Extract the [x, y] coordinate from the center of the cell holding the provided text.  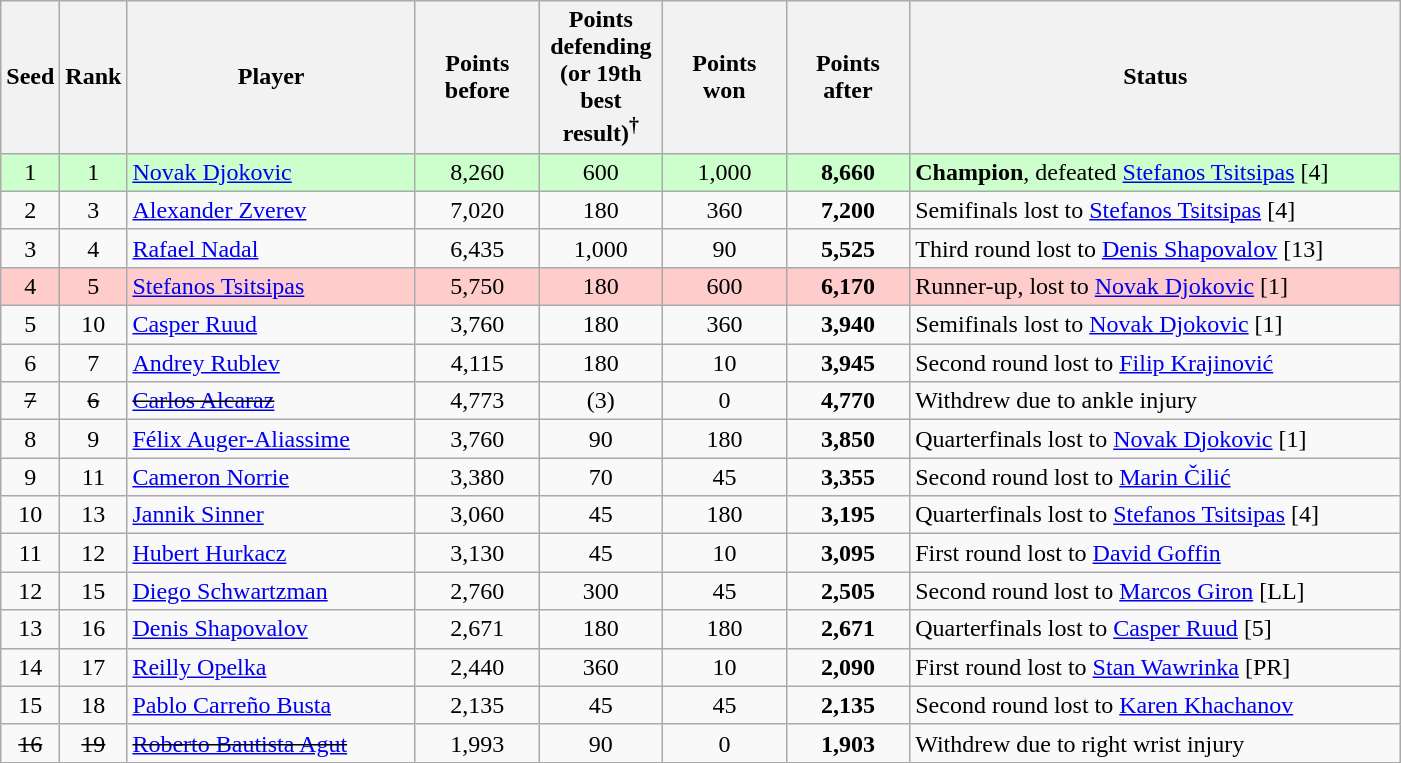
4,773 [477, 401]
8,660 [848, 172]
2,090 [848, 667]
Third round lost to Denis Shapovalov [13] [1156, 248]
3,940 [848, 325]
(3) [601, 401]
Seed [30, 78]
17 [94, 667]
Points after [848, 78]
8,260 [477, 172]
2 [30, 210]
Runner-up, lost to Novak Djokovic [1] [1156, 286]
5,525 [848, 248]
70 [601, 477]
Quarterfinals lost to Novak Djokovic [1] [1156, 439]
Rafael Nadal [272, 248]
Carlos Alcaraz [272, 401]
Withdrew due to ankle injury [1156, 401]
8 [30, 439]
Roberto Bautista Agut [272, 743]
3,355 [848, 477]
6,435 [477, 248]
7,200 [848, 210]
2,505 [848, 591]
6,170 [848, 286]
3,850 [848, 439]
3,095 [848, 553]
3,380 [477, 477]
18 [94, 705]
14 [30, 667]
First round lost to Stan Wawrinka [PR] [1156, 667]
Quarterfinals lost to Casper Ruud [5] [1156, 629]
Player [272, 78]
Diego Schwartzman [272, 591]
Stefanos Tsitsipas [272, 286]
300 [601, 591]
2,440 [477, 667]
Andrey Rublev [272, 363]
Rank [94, 78]
5,750 [477, 286]
Status [1156, 78]
Denis Shapovalov [272, 629]
Second round lost to Karen Khachanov [1156, 705]
7,020 [477, 210]
First round lost to David Goffin [1156, 553]
3,130 [477, 553]
Hubert Hurkacz [272, 553]
Félix Auger-Aliassime [272, 439]
Novak Djokovic [272, 172]
Points won [725, 78]
Alexander Zverev [272, 210]
Second round lost to Marcos Giron [LL] [1156, 591]
1,903 [848, 743]
1,993 [477, 743]
Points before [477, 78]
19 [94, 743]
Second round lost to Filip Krajinović [1156, 363]
Withdrew due to right wrist injury [1156, 743]
Quarterfinals lost to Stefanos Tsitsipas [4] [1156, 515]
Pablo Carreño Busta [272, 705]
Casper Ruud [272, 325]
4,770 [848, 401]
Points defending (or 19th best result)† [601, 78]
Semifinals lost to Novak Djokovic [1] [1156, 325]
Jannik Sinner [272, 515]
3,945 [848, 363]
2,760 [477, 591]
Semifinals lost to Stefanos Tsitsipas [4] [1156, 210]
Cameron Norrie [272, 477]
Second round lost to Marin Čilić [1156, 477]
3,060 [477, 515]
Champion, defeated Stefanos Tsitsipas [4] [1156, 172]
Reilly Opelka [272, 667]
4,115 [477, 363]
3,195 [848, 515]
